Detect which cell encompasses the target text, then output its (x, y) center coordinate. 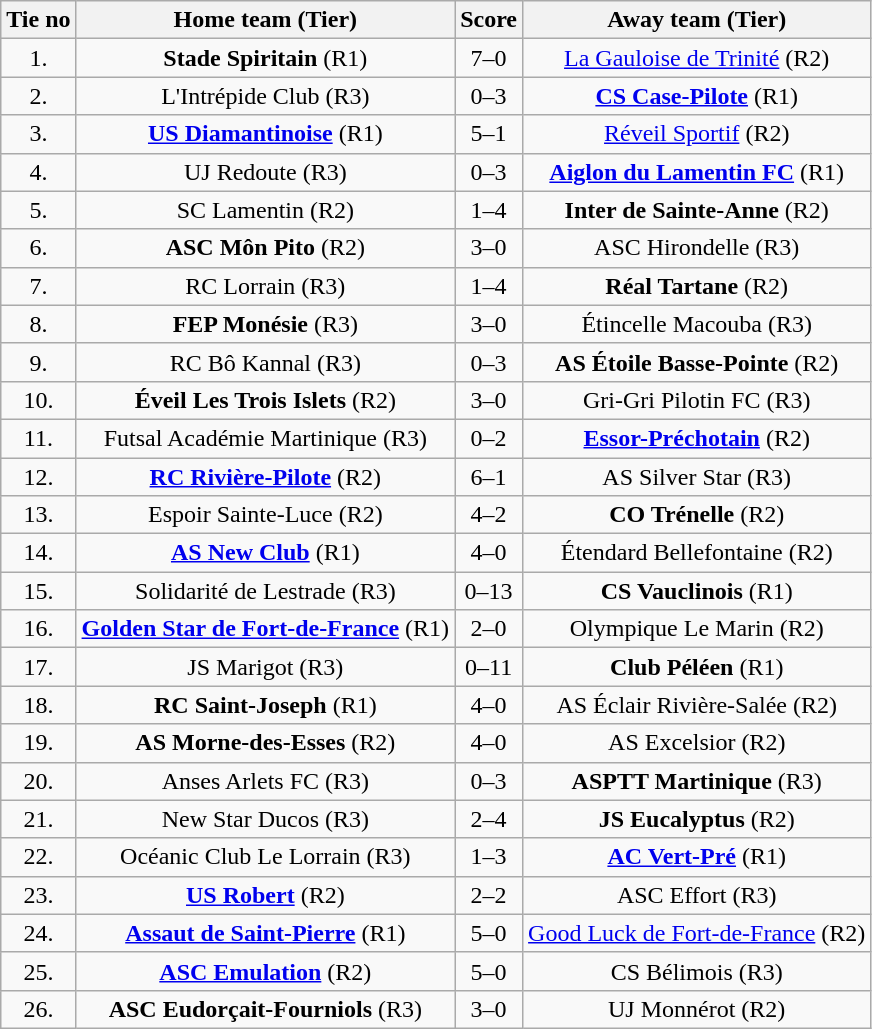
Anses Arlets FC (R3) (266, 781)
18. (38, 705)
Golden Star de Fort-de-France (R1) (266, 629)
ASPTT Martinique (R3) (697, 781)
Essor-Préchotain (R2) (697, 438)
ASC Môn Pito (R2) (266, 248)
0–2 (489, 438)
Étendard Bellefontaine (R2) (697, 553)
14. (38, 553)
CS Bélimois (R3) (697, 971)
AS New Club (R1) (266, 553)
US Diamantinoise (R1) (266, 134)
Assaut de Saint-Pierre (R1) (266, 933)
Inter de Sainte-Anne (R2) (697, 210)
UJ Redoute (R3) (266, 172)
23. (38, 895)
RC Lorrain (R3) (266, 286)
20. (38, 781)
2. (38, 96)
Solidarité de Lestrade (R3) (266, 591)
RC Saint-Joseph (R1) (266, 705)
0–13 (489, 591)
RC Bô Kannal (R3) (266, 362)
ASC Emulation (R2) (266, 971)
1–3 (489, 857)
26. (38, 1009)
JS Marigot (R3) (266, 667)
9. (38, 362)
Stade Spiritain (R1) (266, 58)
ASC Eudorçait-Fourniols (R3) (266, 1009)
AS Morne-des-Esses (R2) (266, 743)
13. (38, 515)
Gri-Gri Pilotin FC (R3) (697, 400)
15. (38, 591)
CS Vauclinois (R1) (697, 591)
6. (38, 248)
2–2 (489, 895)
16. (38, 629)
La Gauloise de Trinité (R2) (697, 58)
10. (38, 400)
AS Silver Star (R3) (697, 477)
12. (38, 477)
4. (38, 172)
5–1 (489, 134)
7. (38, 286)
17. (38, 667)
L'Intrépide Club (R3) (266, 96)
ASC Effort (R3) (697, 895)
ASC Hirondelle (R3) (697, 248)
Score (489, 20)
Étincelle Macouba (R3) (697, 324)
AS Excelsior (R2) (697, 743)
2–0 (489, 629)
7–0 (489, 58)
0–11 (489, 667)
AS Éclair Rivière-Salée (R2) (697, 705)
SC Lamentin (R2) (266, 210)
Réveil Sportif (R2) (697, 134)
4–2 (489, 515)
6–1 (489, 477)
5. (38, 210)
RC Rivière-Pilote (R2) (266, 477)
Club Péléen (R1) (697, 667)
Away team (Tier) (697, 20)
AS Étoile Basse-Pointe (R2) (697, 362)
Futsal Académie Martinique (R3) (266, 438)
Océanic Club Le Lorrain (R3) (266, 857)
Éveil Les Trois Islets (R2) (266, 400)
2–4 (489, 819)
Aiglon du Lamentin FC (R1) (697, 172)
Réal Tartane (R2) (697, 286)
24. (38, 933)
New Star Ducos (R3) (266, 819)
19. (38, 743)
Tie no (38, 20)
CS Case-Pilote (R1) (697, 96)
UJ Monnérot (R2) (697, 1009)
Olympique Le Marin (R2) (697, 629)
3. (38, 134)
FEP Monésie (R3) (266, 324)
1. (38, 58)
US Robert (R2) (266, 895)
21. (38, 819)
Home team (Tier) (266, 20)
Good Luck de Fort-de-France (R2) (697, 933)
Espoir Sainte-Luce (R2) (266, 515)
CO Trénelle (R2) (697, 515)
25. (38, 971)
8. (38, 324)
22. (38, 857)
11. (38, 438)
JS Eucalyptus (R2) (697, 819)
AC Vert-Pré (R1) (697, 857)
